Find where the given text appears and provide that cell's center as (x, y) coordinate. 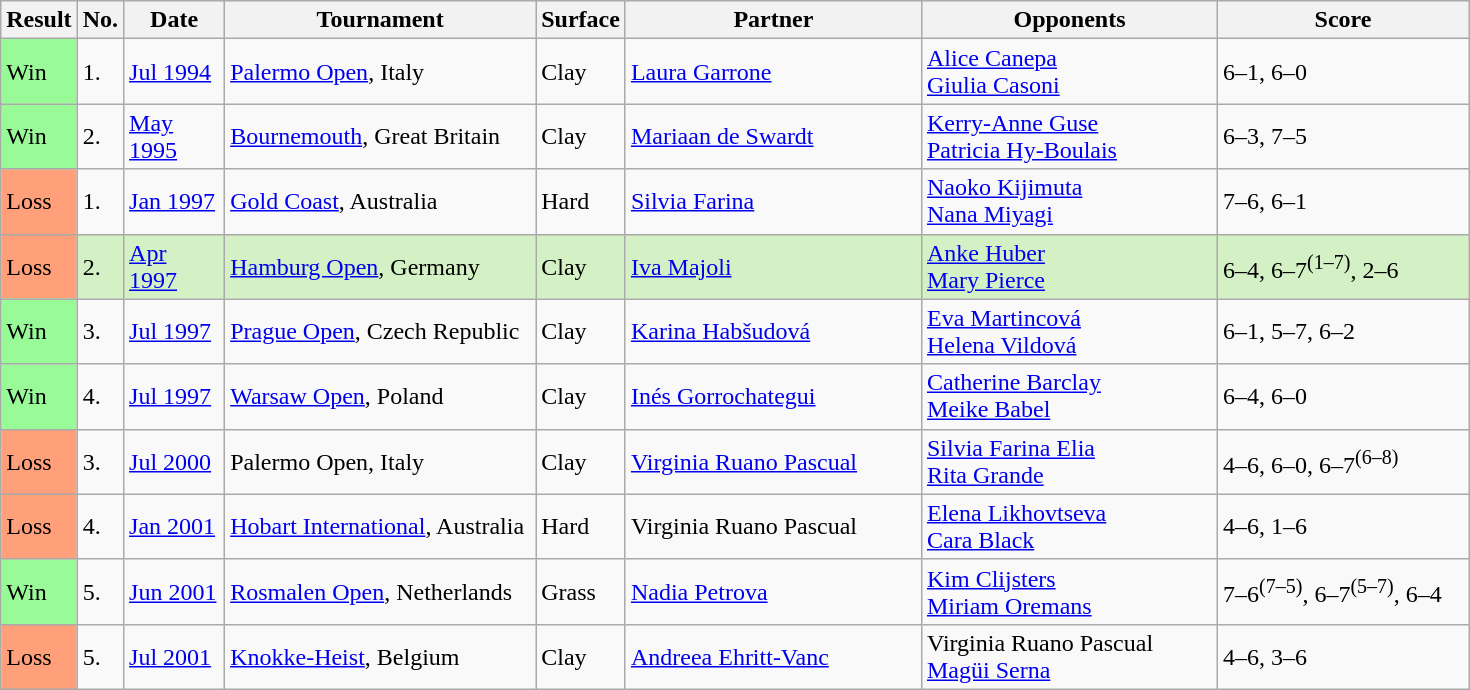
Karina Habšudová (773, 332)
Iva Majoli (773, 266)
6–4, 6–7(1–7), 2–6 (1344, 266)
Jun 2001 (174, 592)
Laura Garrone (773, 72)
Gold Coast, Australia (380, 202)
Jul 2001 (174, 656)
Jan 1997 (174, 202)
No. (100, 20)
Date (174, 20)
Hamburg Open, Germany (380, 266)
Jan 2001 (174, 526)
7–6(7–5), 6–7(5–7), 6–4 (1344, 592)
Kim Clijsters Miriam Oremans (1069, 592)
Hobart International, Australia (380, 526)
May 1995 (174, 136)
Knokke-Heist, Belgium (380, 656)
Score (1344, 20)
Elena Likhovtseva Cara Black (1069, 526)
Mariaan de Swardt (773, 136)
Bournemouth, Great Britain (380, 136)
Inés Gorrochategui (773, 396)
Jul 2000 (174, 462)
Tournament (380, 20)
Naoko Kijimuta Nana Miyagi (1069, 202)
4–6, 1–6 (1344, 526)
7–6, 6–1 (1344, 202)
Warsaw Open, Poland (380, 396)
Prague Open, Czech Republic (380, 332)
Partner (773, 20)
Rosmalen Open, Netherlands (380, 592)
Anke Huber Mary Pierce (1069, 266)
Nadia Petrova (773, 592)
4–6, 3–6 (1344, 656)
Opponents (1069, 20)
Surface (581, 20)
Silvia Farina (773, 202)
6–3, 7–5 (1344, 136)
Eva Martincová Helena Vildová (1069, 332)
Silvia Farina Elia Rita Grande (1069, 462)
6–1, 6–0 (1344, 72)
Apr 1997 (174, 266)
4–6, 6–0, 6–7(6–8) (1344, 462)
Jul 1994 (174, 72)
Alice Canepa Giulia Casoni (1069, 72)
Catherine Barclay Meike Babel (1069, 396)
Result (39, 20)
Grass (581, 592)
Kerry-Anne Guse Patricia Hy-Boulais (1069, 136)
6–1, 5–7, 6–2 (1344, 332)
Virginia Ruano Pascual Magüi Serna (1069, 656)
6–4, 6–0 (1344, 396)
Andreea Ehritt-Vanc (773, 656)
